From the cell containing the given text, extract its center point as (X, Y) coordinate. 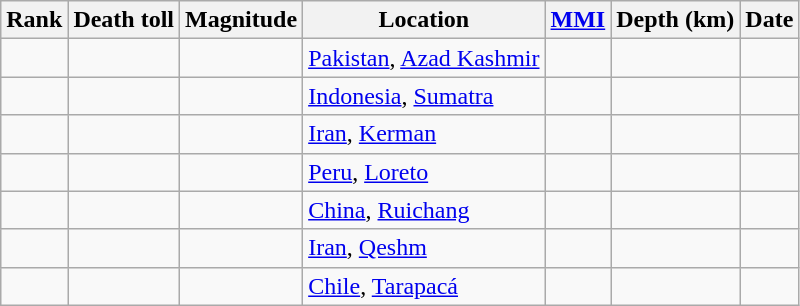
Date (770, 20)
Indonesia, Sumatra (424, 96)
Location (424, 20)
Peru, Loreto (424, 172)
Chile, Tarapacá (424, 286)
China, Ruichang (424, 210)
Rank (34, 20)
MMI (578, 20)
Depth (km) (676, 20)
Death toll (124, 20)
Iran, Qeshm (424, 248)
Magnitude (242, 20)
Iran, Kerman (424, 134)
Pakistan, Azad Kashmir (424, 58)
